Locate the cell with the specified text and output its [x, y] center coordinate. 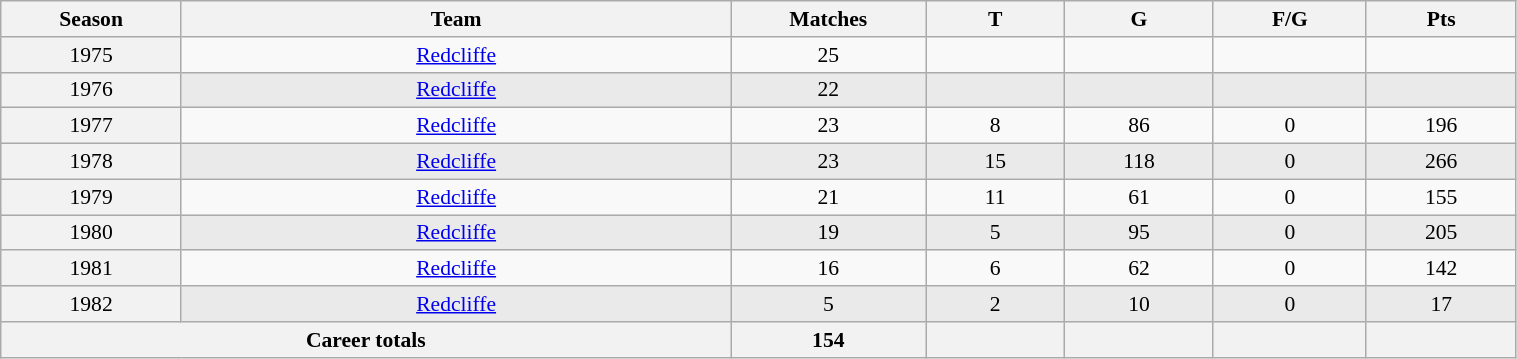
1978 [92, 162]
F/G [1290, 19]
266 [1441, 162]
155 [1441, 197]
25 [828, 55]
154 [828, 340]
6 [996, 269]
T [996, 19]
8 [996, 126]
10 [1140, 304]
118 [1140, 162]
2 [996, 304]
95 [1140, 233]
1976 [92, 90]
1981 [92, 269]
19 [828, 233]
Team [456, 19]
196 [1441, 126]
G [1140, 19]
62 [1140, 269]
15 [996, 162]
22 [828, 90]
Pts [1441, 19]
1982 [92, 304]
1975 [92, 55]
17 [1441, 304]
Career totals [366, 340]
142 [1441, 269]
61 [1140, 197]
1977 [92, 126]
1979 [92, 197]
11 [996, 197]
205 [1441, 233]
21 [828, 197]
Season [92, 19]
86 [1140, 126]
1980 [92, 233]
Matches [828, 19]
16 [828, 269]
